Extract the [X, Y] coordinate from the center of the cell holding the provided text.  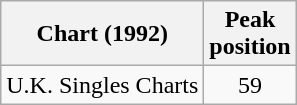
59 [250, 85]
Peakposition [250, 34]
U.K. Singles Charts [102, 85]
Chart (1992) [102, 34]
